Extract the [x, y] coordinate from the center of the cell holding the provided text.  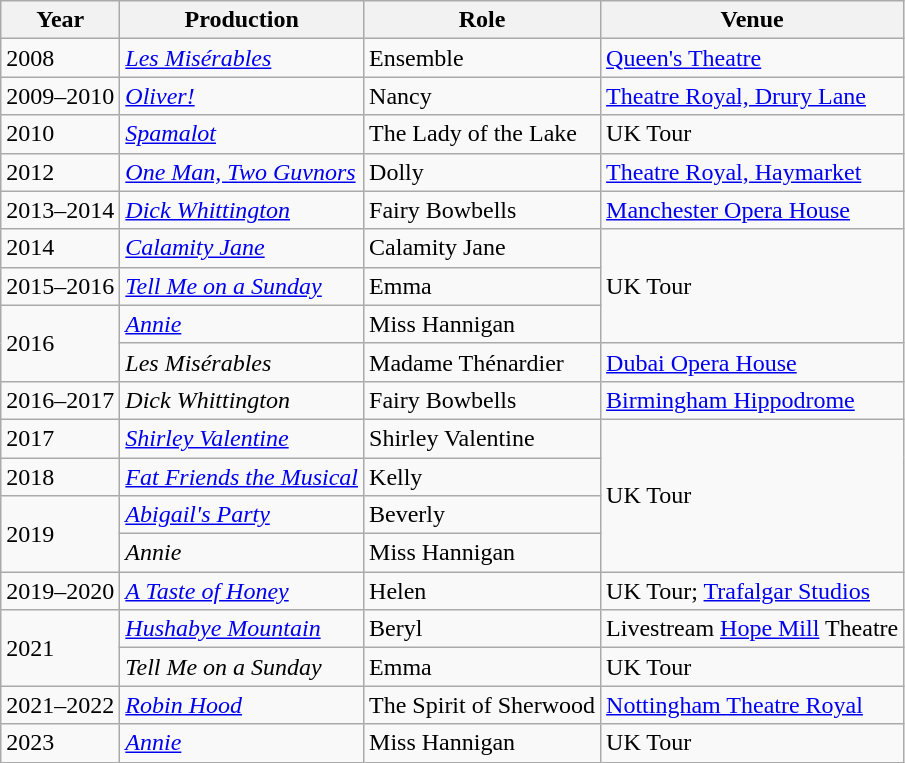
2021 [60, 648]
2015–2016 [60, 286]
Oliver! [242, 96]
2012 [60, 172]
2016–2017 [60, 400]
Role [482, 20]
Nancy [482, 96]
Helen [482, 591]
2019–2020 [60, 591]
2009–2010 [60, 96]
Dubai Opera House [752, 362]
The Lady of the Lake [482, 134]
Theatre Royal, Haymarket [752, 172]
Dolly [482, 172]
One Man, Two Guvnors [242, 172]
2018 [60, 477]
Birmingham Hippodrome [752, 400]
Spamalot [242, 134]
Production [242, 20]
The Spirit of Sherwood [482, 705]
Madame Thénardier [482, 362]
2010 [60, 134]
2017 [60, 438]
2016 [60, 343]
2008 [60, 58]
Venue [752, 20]
A Taste of Honey [242, 591]
2019 [60, 534]
Year [60, 20]
Kelly [482, 477]
Fat Friends the Musical [242, 477]
Nottingham Theatre Royal [752, 705]
Ensemble [482, 58]
Queen's Theatre [752, 58]
2014 [60, 248]
Manchester Opera House [752, 210]
Beryl [482, 629]
Beverly [482, 515]
2013–2014 [60, 210]
Robin Hood [242, 705]
Livestream Hope Mill Theatre [752, 629]
Theatre Royal, Drury Lane [752, 96]
2023 [60, 743]
Hushabye Mountain [242, 629]
UK Tour; Trafalgar Studios [752, 591]
Abigail's Party [242, 515]
2021–2022 [60, 705]
